From the cell containing the given text, extract its center point as (x, y) coordinate. 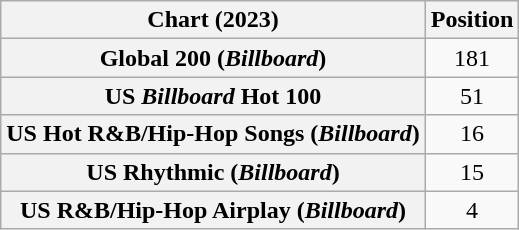
US Billboard Hot 100 (213, 96)
Global 200 (Billboard) (213, 58)
Chart (2023) (213, 20)
Position (472, 20)
US R&B/Hip-Hop Airplay (Billboard) (213, 210)
16 (472, 134)
15 (472, 172)
181 (472, 58)
4 (472, 210)
51 (472, 96)
US Rhythmic (Billboard) (213, 172)
US Hot R&B/Hip-Hop Songs (Billboard) (213, 134)
